Locate the cell with the specified text and output its [x, y] center coordinate. 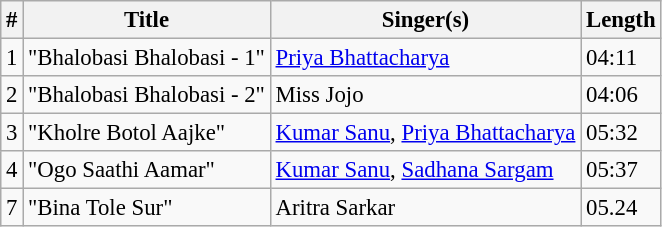
Title [147, 20]
05:37 [621, 170]
"Ogo Saathi Aamar" [147, 170]
"Kholre Botol Aajke" [147, 133]
Singer(s) [425, 20]
3 [12, 133]
Aritra Sarkar [425, 208]
04:06 [621, 95]
"Bhalobasi Bhalobasi - 1" [147, 58]
# [12, 20]
7 [12, 208]
2 [12, 95]
05:32 [621, 133]
1 [12, 58]
04:11 [621, 58]
Kumar Sanu, Sadhana Sargam [425, 170]
Priya Bhattacharya [425, 58]
05.24 [621, 208]
Length [621, 20]
"Bhalobasi Bhalobasi - 2" [147, 95]
Miss Jojo [425, 95]
Kumar Sanu, Priya Bhattacharya [425, 133]
4 [12, 170]
"Bina Tole Sur" [147, 208]
